Determine the [x, y] coordinate at the center of the cell enclosing the given text.  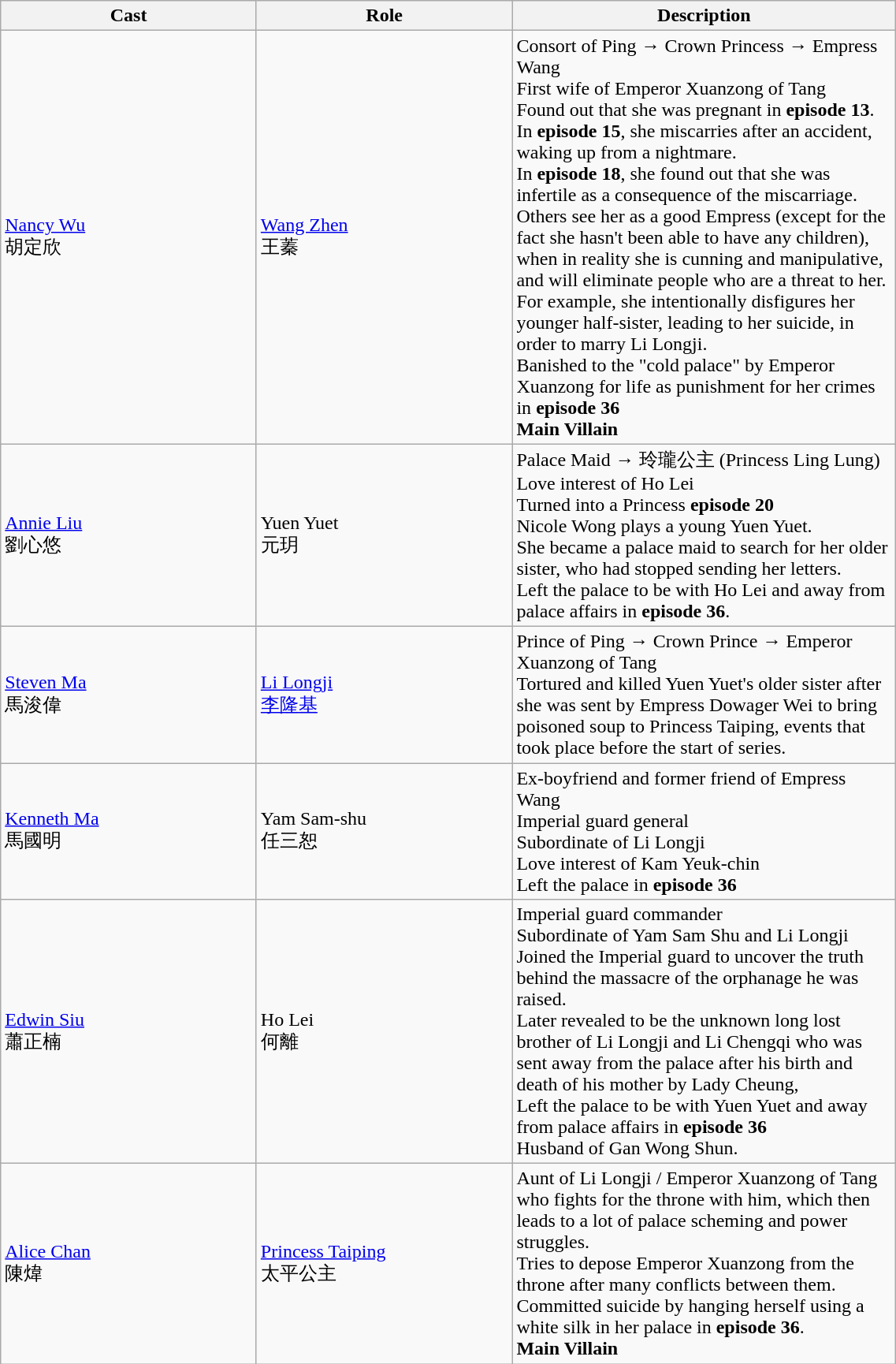
Role [385, 16]
Description [705, 16]
Steven Ma 馬浚偉 [129, 694]
Ho Lei 何離 [385, 1031]
Kenneth Ma 馬國明 [129, 831]
Nancy Wu 胡定欣 [129, 237]
Li Longji 李隆基 [385, 694]
Yuen Yuet 元玥 [385, 535]
Yam Sam-shu 任三恕 [385, 831]
Annie Liu劉心悠 [129, 535]
Cast [129, 16]
Alice Chan 陳煒 [129, 1264]
Edwin Siu 蕭正楠 [129, 1031]
Wang Zhen 王蓁 [385, 237]
Princess Taiping 太平公主 [385, 1264]
